Pinpoint the cell where the given text exists, returning its (x, y) midpoint coordinate. 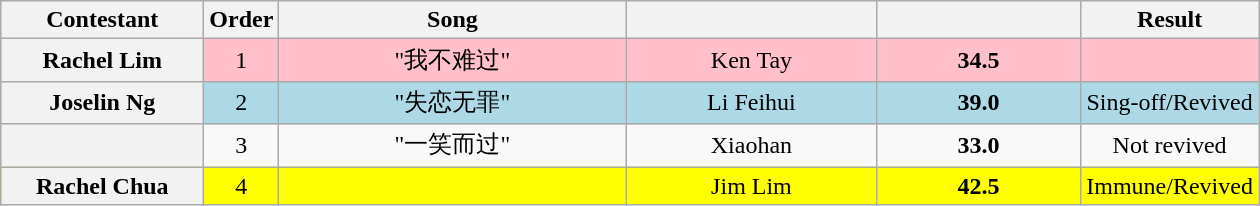
Ken Tay (752, 60)
3 (242, 146)
Rachel Chua (102, 185)
34.5 (978, 60)
42.5 (978, 185)
Contestant (102, 20)
Rachel Lim (102, 60)
2 (242, 102)
Immune/Revived (1170, 185)
"我不难过" (452, 60)
4 (242, 185)
1 (242, 60)
Li Feihui (752, 102)
39.0 (978, 102)
33.0 (978, 146)
Result (1170, 20)
Not revived (1170, 146)
"失恋无罪" (452, 102)
"一笑而过" (452, 146)
Xiaohan (752, 146)
Sing-off/Revived (1170, 102)
Joselin Ng (102, 102)
Song (452, 20)
Order (242, 20)
Jim Lim (752, 185)
